For the text-containing cell, return its midpoint in (x, y) coordinate format. 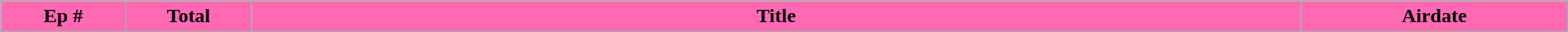
Total (189, 16)
Airdate (1434, 16)
Ep # (64, 16)
Title (776, 16)
